Determine the [x, y] coordinate at the center of the cell enclosing the given text.  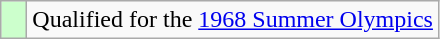
Qualified for the 1968 Summer Olympics [233, 20]
